Capture the cell that displays the provided text and extract its (x, y) central coordinate. 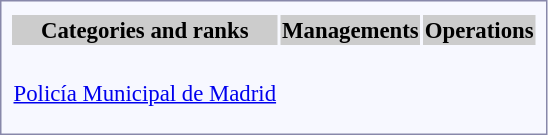
Categories and ranks (145, 30)
Policía Municipal de Madrid (145, 80)
Managements (351, 30)
Operations (479, 30)
